Find where the given text appears and provide that cell's center as (X, Y) coordinate. 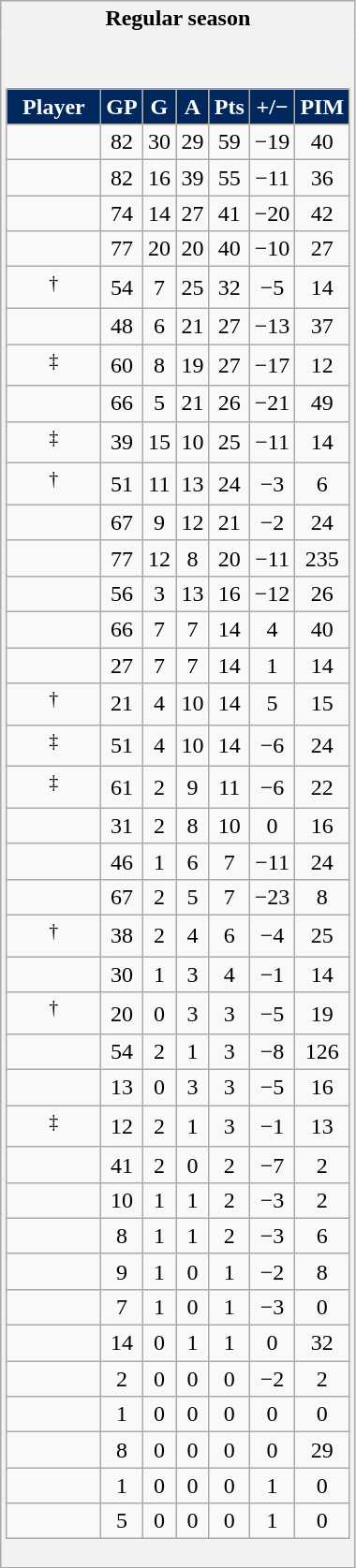
38 (122, 936)
74 (122, 213)
31 (122, 826)
−13 (272, 326)
126 (322, 1052)
59 (229, 142)
22 (322, 788)
61 (122, 788)
A (193, 107)
Regular season (178, 19)
PIM (322, 107)
49 (322, 403)
36 (322, 178)
46 (122, 861)
GP (122, 107)
+/− (272, 107)
−17 (272, 365)
−23 (272, 897)
−8 (272, 1052)
37 (322, 326)
−10 (272, 249)
G (159, 107)
55 (229, 178)
−4 (272, 936)
−21 (272, 403)
−12 (272, 593)
235 (322, 558)
56 (122, 593)
−7 (272, 1165)
48 (122, 326)
−19 (272, 142)
Pts (229, 107)
−20 (272, 213)
60 (122, 365)
42 (322, 213)
Player (54, 107)
